Detect which cell encompasses the target text, then output its (X, Y) center coordinate. 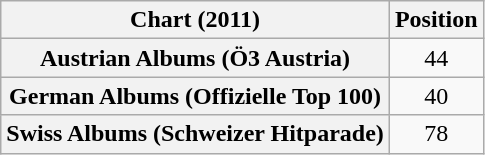
40 (436, 96)
German Albums (Offizielle Top 100) (196, 96)
78 (436, 134)
44 (436, 58)
Position (436, 20)
Chart (2011) (196, 20)
Austrian Albums (Ö3 Austria) (196, 58)
Swiss Albums (Schweizer Hitparade) (196, 134)
